Provide the [X, Y] coordinate of the cell's center where the given text is located.  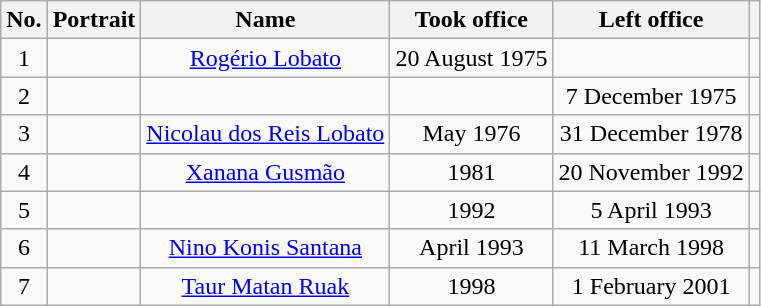
1 [24, 58]
Took office [472, 20]
May 1976 [472, 134]
Xanana Gusmão [266, 172]
3 [24, 134]
4 [24, 172]
7 December 1975 [651, 96]
April 1993 [472, 248]
7 [24, 286]
Nicolau dos Reis Lobato [266, 134]
1992 [472, 210]
No. [24, 20]
5 April 1993 [651, 210]
1981 [472, 172]
31 December 1978 [651, 134]
Left office [651, 20]
Taur Matan Ruak [266, 286]
Name [266, 20]
2 [24, 96]
20 August 1975 [472, 58]
11 March 1998 [651, 248]
1998 [472, 286]
1 February 2001 [651, 286]
Portrait [94, 20]
Nino Konis Santana [266, 248]
20 November 1992 [651, 172]
Rogério Lobato [266, 58]
6 [24, 248]
5 [24, 210]
